From the cell containing the given text, extract its center point as (X, Y) coordinate. 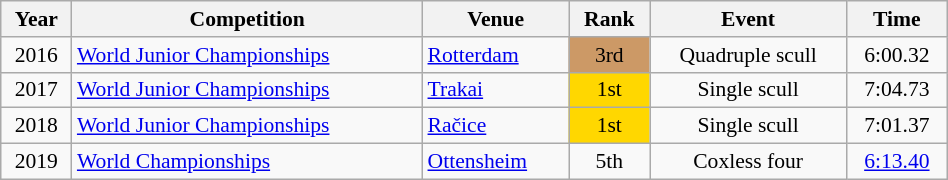
2019 (36, 162)
World Championships (248, 162)
Year (36, 19)
7:04.73 (896, 90)
Račice (495, 126)
Coxless four (748, 162)
Competition (248, 19)
2018 (36, 126)
Quadruple scull (748, 55)
Rank (610, 19)
Rotterdam (495, 55)
6:13.40 (896, 162)
2017 (36, 90)
Time (896, 19)
7:01.37 (896, 126)
5th (610, 162)
Trakai (495, 90)
Venue (495, 19)
3rd (610, 55)
2016 (36, 55)
Ottensheim (495, 162)
Event (748, 19)
6:00.32 (896, 55)
